Return (X, Y) of the center of cell containing provided text 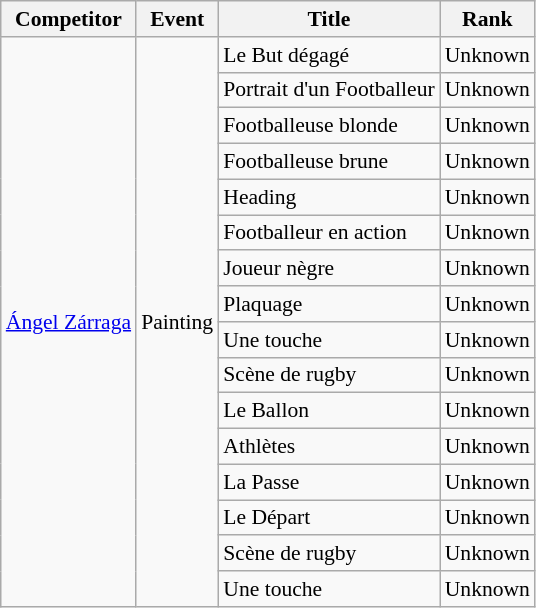
Ángel Zárraga (68, 322)
Le Départ (328, 518)
Joueur nègre (328, 269)
Painting (177, 322)
Footballeuse brune (328, 162)
Heading (328, 197)
Le Ballon (328, 411)
Event (177, 19)
Footballeuse blonde (328, 126)
Title (328, 19)
Plaquage (328, 304)
Athlètes (328, 447)
Rank (488, 19)
Competitor (68, 19)
Le But dégagé (328, 55)
Portrait d'un Footballeur (328, 90)
Footballeur en action (328, 233)
La Passe (328, 482)
